Output the (X, Y) coordinate of the center of the cell containing the given text.  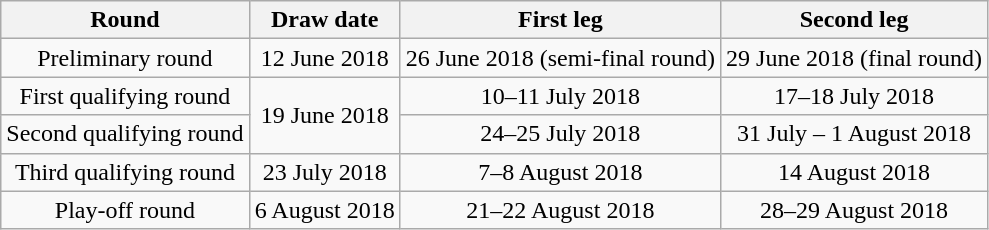
29 June 2018 (final round) (854, 58)
Draw date (324, 20)
Second leg (854, 20)
24–25 July 2018 (560, 134)
31 July – 1 August 2018 (854, 134)
Third qualifying round (125, 172)
26 June 2018 (semi-final round) (560, 58)
12 June 2018 (324, 58)
23 July 2018 (324, 172)
10–11 July 2018 (560, 96)
28–29 August 2018 (854, 210)
Preliminary round (125, 58)
6 August 2018 (324, 210)
Round (125, 20)
Play-off round (125, 210)
7–8 August 2018 (560, 172)
First leg (560, 20)
17–18 July 2018 (854, 96)
21–22 August 2018 (560, 210)
19 June 2018 (324, 115)
14 August 2018 (854, 172)
First qualifying round (125, 96)
Second qualifying round (125, 134)
